Locate the cell with the specified text and output its (X, Y) center coordinate. 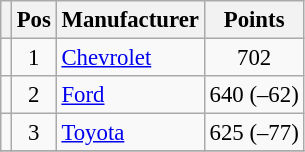
Toyota (130, 133)
Chevrolet (130, 58)
3 (34, 133)
625 (–77) (254, 133)
Manufacturer (130, 20)
702 (254, 58)
Points (254, 20)
1 (34, 58)
Ford (130, 95)
640 (–62) (254, 95)
2 (34, 95)
Pos (34, 20)
